Return the (x, y) coordinate for the center point of the cell that contains the specified text.  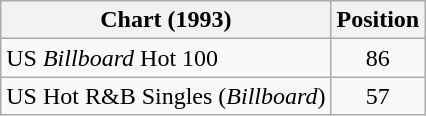
US Hot R&B Singles (Billboard) (166, 96)
Chart (1993) (166, 20)
86 (378, 58)
57 (378, 96)
US Billboard Hot 100 (166, 58)
Position (378, 20)
